Provide the (X, Y) coordinate of the cell's center where the given text is located.  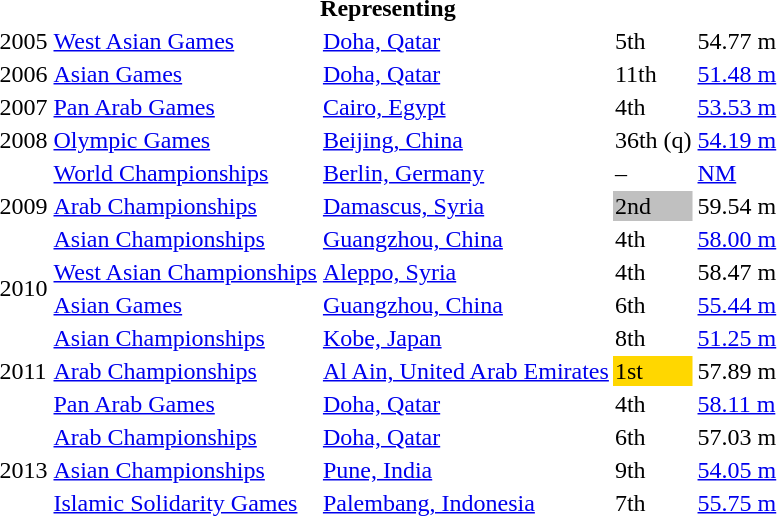
– (653, 173)
1st (653, 371)
West Asian Championships (185, 272)
Berlin, Germany (466, 173)
Olympic Games (185, 140)
Damascus, Syria (466, 206)
5th (653, 41)
8th (653, 338)
2nd (653, 206)
11th (653, 74)
36th (q) (653, 140)
Beijing, China (466, 140)
West Asian Games (185, 41)
World Championships (185, 173)
Kobe, Japan (466, 338)
Cairo, Egypt (466, 107)
9th (653, 470)
Al Ain, United Arab Emirates (466, 371)
Pune, India (466, 470)
Aleppo, Syria (466, 272)
